Find where the given text appears and provide that cell's center as (X, Y) coordinate. 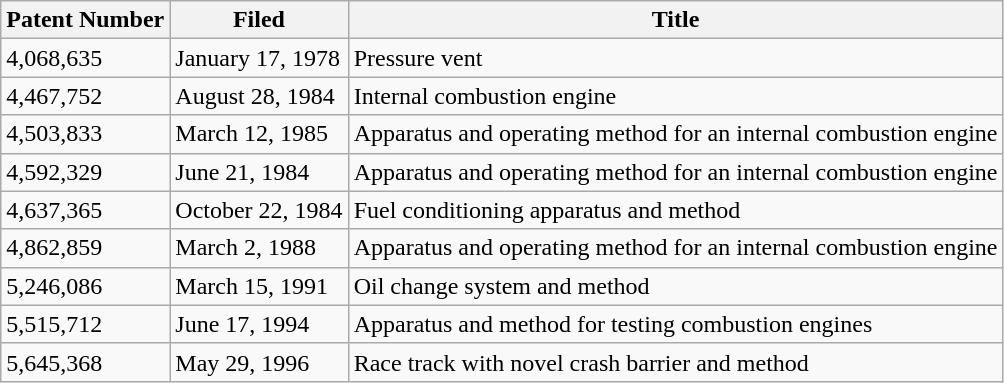
Title (676, 20)
5,246,086 (86, 286)
Patent Number (86, 20)
June 17, 1994 (259, 324)
Filed (259, 20)
March 12, 1985 (259, 134)
4,068,635 (86, 58)
4,637,365 (86, 210)
March 2, 1988 (259, 248)
Apparatus and method for testing combustion engines (676, 324)
5,515,712 (86, 324)
August 28, 1984 (259, 96)
January 17, 1978 (259, 58)
March 15, 1991 (259, 286)
5,645,368 (86, 362)
October 22, 1984 (259, 210)
4,503,833 (86, 134)
4,862,859 (86, 248)
Pressure vent (676, 58)
Oil change system and method (676, 286)
June 21, 1984 (259, 172)
Race track with novel crash barrier and method (676, 362)
4,592,329 (86, 172)
Internal combustion engine (676, 96)
Fuel conditioning apparatus and method (676, 210)
4,467,752 (86, 96)
May 29, 1996 (259, 362)
